Search for the cell housing the specified text and yield its (x, y) center coordinate. 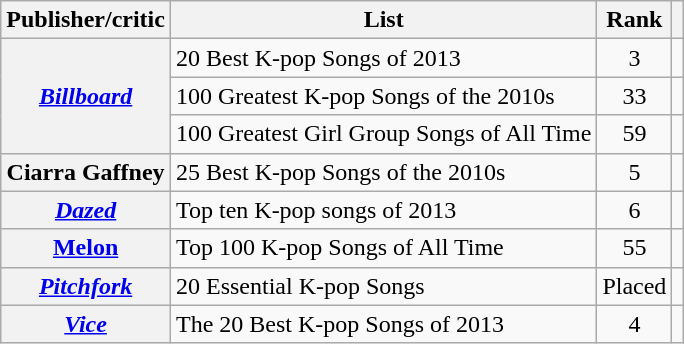
33 (634, 96)
20 Best K-pop Songs of 2013 (383, 58)
25 Best K-pop Songs of the 2010s (383, 172)
Publisher/critic (86, 20)
3 (634, 58)
The 20 Best K-pop Songs of 2013 (383, 324)
Placed (634, 286)
20 Essential K-pop Songs (383, 286)
Rank (634, 20)
100 Greatest Girl Group Songs of All Time (383, 134)
6 (634, 210)
List (383, 20)
Ciarra Gaffney (86, 172)
55 (634, 248)
4 (634, 324)
100 Greatest K-pop Songs of the 2010s (383, 96)
Top 100 K-pop Songs of All Time (383, 248)
Melon (86, 248)
Vice (86, 324)
5 (634, 172)
59 (634, 134)
Top ten K-pop songs of 2013 (383, 210)
Dazed (86, 210)
Billboard (86, 96)
Pitchfork (86, 286)
